Capture the cell that displays the provided text and extract its (x, y) central coordinate. 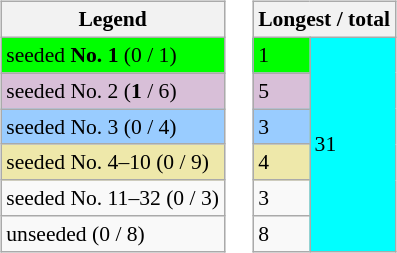
seeded No. 4–10 (0 / 9) (112, 162)
seeded No. 1 (0 / 1) (112, 55)
seeded No. 2 (1 / 6) (112, 91)
5 (281, 91)
seeded No. 11–32 (0 / 3) (112, 198)
Legend (112, 20)
1 (281, 55)
unseeded (0 / 8) (112, 234)
8 (281, 234)
4 (281, 162)
seeded No. 3 (0 / 4) (112, 127)
31 (353, 144)
Longest / total (324, 20)
